Provide the [x, y] coordinate of the cell's center where the given text is located.  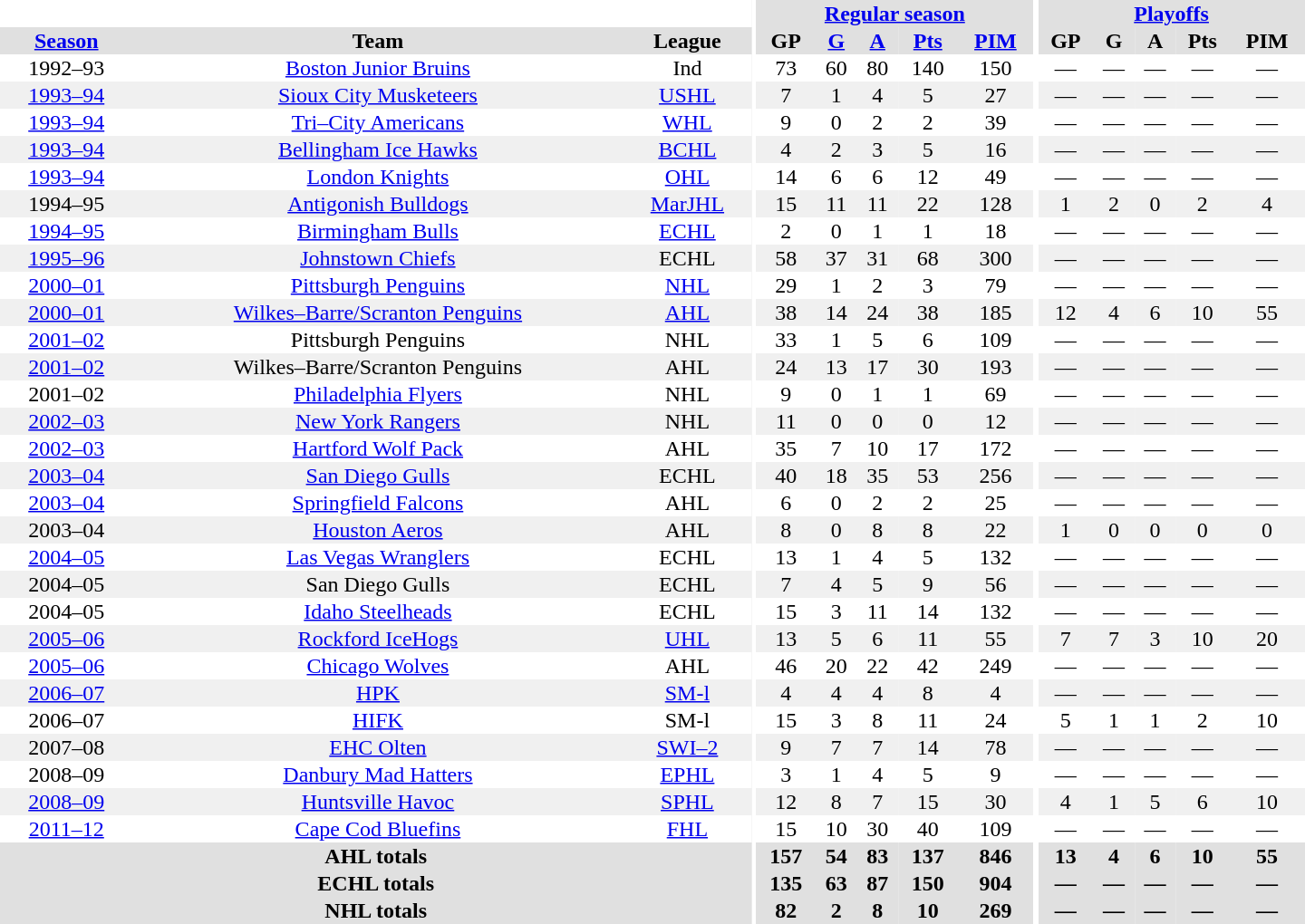
78 [996, 747]
Las Vegas Wranglers [377, 557]
157 [786, 856]
Danbury Mad Hatters [377, 775]
42 [928, 666]
185 [996, 313]
Houston Aeros [377, 530]
39 [996, 122]
HPK [377, 693]
Birmingham Bulls [377, 231]
BCHL [687, 149]
83 [877, 856]
33 [786, 340]
82 [786, 910]
193 [996, 367]
UHL [687, 639]
300 [996, 258]
Tri–City Americans [377, 122]
EHC Olten [377, 747]
Season [66, 41]
31 [877, 258]
27 [996, 95]
AHL totals [375, 856]
256 [996, 476]
Idaho Steelheads [377, 611]
London Knights [377, 177]
68 [928, 258]
New York Rangers [377, 421]
56 [996, 584]
OHL [687, 177]
SPHL [687, 802]
League [687, 41]
EPHL [687, 775]
140 [928, 68]
46 [786, 666]
249 [996, 666]
58 [786, 258]
53 [928, 476]
54 [836, 856]
Johnstown Chiefs [377, 258]
1992–93 [66, 68]
SWI–2 [687, 747]
904 [996, 883]
USHL [687, 95]
2007–08 [66, 747]
Bellingham Ice Hawks [377, 149]
MarJHL [687, 204]
HIFK [377, 720]
1995–96 [66, 258]
69 [996, 394]
Cape Cod Bluefins [377, 829]
NHL totals [375, 910]
Philadelphia Flyers [377, 394]
29 [786, 285]
Regular season [894, 14]
WHL [687, 122]
ECHL totals [375, 883]
Hartford Wolf Pack [377, 448]
73 [786, 68]
63 [836, 883]
Chicago Wolves [377, 666]
Boston Junior Bruins [377, 68]
Playoffs [1171, 14]
Team [377, 41]
128 [996, 204]
172 [996, 448]
846 [996, 856]
80 [877, 68]
135 [786, 883]
Huntsville Havoc [377, 802]
269 [996, 910]
FHL [687, 829]
37 [836, 258]
Sioux City Musketeers [377, 95]
2011–12 [66, 829]
16 [996, 149]
60 [836, 68]
137 [928, 856]
Ind [687, 68]
49 [996, 177]
79 [996, 285]
Springfield Falcons [377, 503]
87 [877, 883]
25 [996, 503]
Rockford IceHogs [377, 639]
Antigonish Bulldogs [377, 204]
